Find where the given text appears and provide that cell's center as (x, y) coordinate. 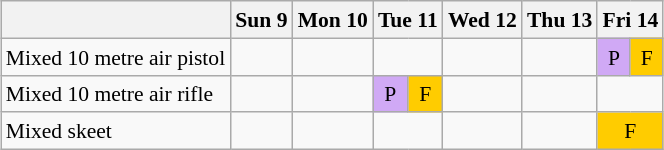
Wed 12 (482, 20)
Mixed skeet (116, 130)
Sun 9 (261, 20)
Tue 11 (408, 20)
Mixed 10 metre air pistol (116, 56)
Mixed 10 metre air rifle (116, 94)
Thu 13 (560, 20)
Mon 10 (333, 20)
Fri 14 (630, 20)
